Provide the (x, y) coordinate of the cell's center where the given text is located.  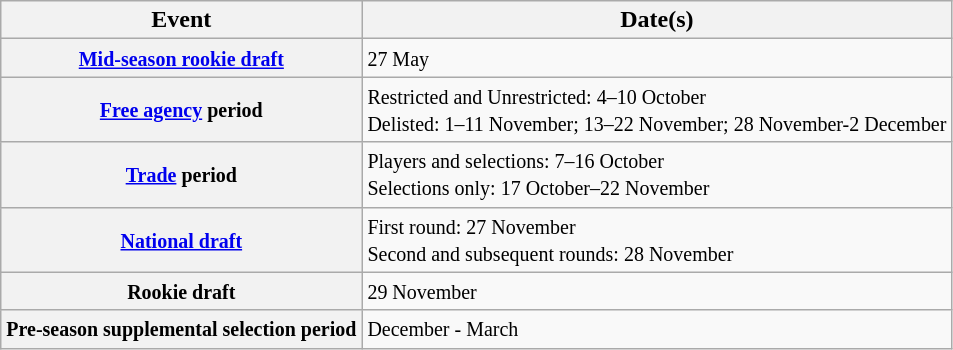
Event (182, 20)
Pre-season supplemental selection period (182, 329)
National draft (182, 240)
Mid-season rookie draft (182, 58)
27 May (657, 58)
December - March (657, 329)
29 November (657, 291)
Restricted and Unrestricted: 4–10 October Delisted: 1–11 November; 13–22 November; 28 November-2 December (657, 110)
First round: 27 November Second and subsequent rounds: 28 November (657, 240)
Players and selections: 7–16 October Selections only: 17 October–22 November (657, 174)
Trade period (182, 174)
Rookie draft (182, 291)
Free agency period (182, 110)
Date(s) (657, 20)
